Return [x, y] of the center of cell containing provided text 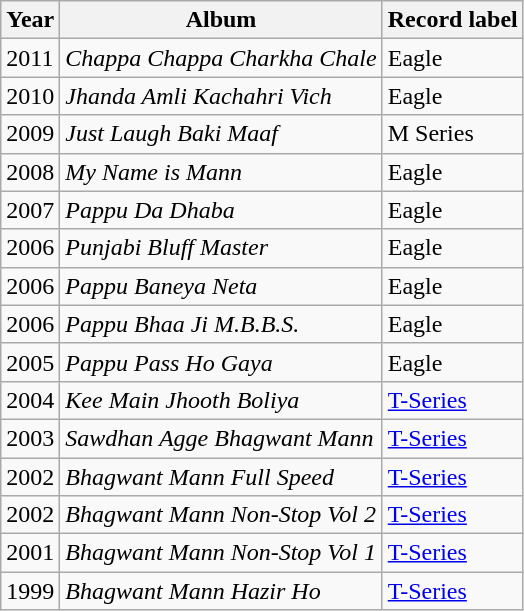
Jhanda Amli Kachahri Vich [221, 96]
Year [30, 20]
1999 [30, 591]
Pappu Pass Ho Gaya [221, 362]
Bhagwant Mann Full Speed [221, 477]
2005 [30, 362]
Pappu Da Dhaba [221, 210]
Just Laugh Baki Maaf [221, 134]
Kee Main Jhooth Boliya [221, 400]
Pappu Baneya Neta [221, 286]
Bhagwant Mann Hazir Ho [221, 591]
Sawdhan Agge Bhagwant Mann [221, 438]
Bhagwant Mann Non-Stop Vol 1 [221, 553]
Record label [452, 20]
My Name is Mann [221, 172]
Bhagwant Mann Non-Stop Vol 2 [221, 515]
2003 [30, 438]
2010 [30, 96]
2011 [30, 58]
M Series [452, 134]
2007 [30, 210]
2004 [30, 400]
Punjabi Bluff Master [221, 248]
Pappu Bhaa Ji M.B.B.S. [221, 324]
2001 [30, 553]
Album [221, 20]
2008 [30, 172]
2009 [30, 134]
Chappa Chappa Charkha Chale [221, 58]
